Identify which cell holds the provided text, then report its [x, y] central coordinate. 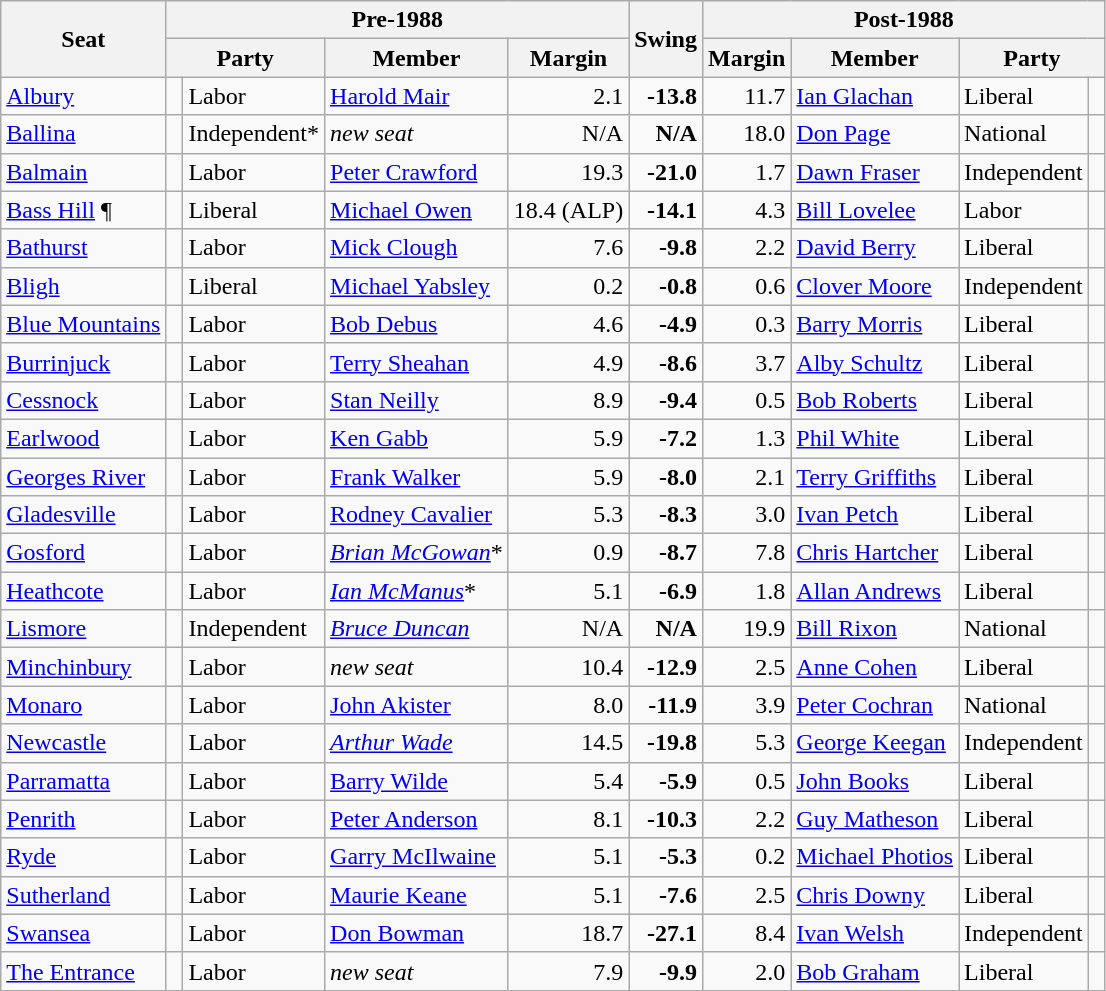
Ivan Welsh [875, 933]
2.0 [746, 971]
Michael Yabsley [417, 286]
Peter Cochran [875, 705]
-8.6 [666, 362]
0.6 [746, 286]
7.8 [746, 553]
Bill Lovelee [875, 210]
Bligh [84, 286]
Terry Sheahan [417, 362]
1.7 [746, 172]
Blue Mountains [84, 324]
Barry Wilde [417, 781]
1.3 [746, 438]
8.1 [568, 819]
-14.1 [666, 210]
Lismore [84, 629]
The Entrance [84, 971]
Michael Owen [417, 210]
3.0 [746, 515]
-8.0 [666, 477]
-9.9 [666, 971]
Ian Glachan [875, 96]
David Berry [875, 248]
8.9 [568, 400]
Ballina [84, 134]
0.9 [568, 553]
7.6 [568, 248]
-0.8 [666, 286]
Heathcote [84, 591]
Cessnock [84, 400]
Chris Hartcher [875, 553]
3.9 [746, 705]
Rodney Cavalier [417, 515]
Peter Anderson [417, 819]
Pre-1988 [398, 20]
Bob Graham [875, 971]
John Books [875, 781]
Georges River [84, 477]
Bob Debus [417, 324]
Bob Roberts [875, 400]
4.6 [568, 324]
Burrinjuck [84, 362]
Penrith [84, 819]
Seat [84, 39]
Bruce Duncan [417, 629]
Arthur Wade [417, 743]
Newcastle [84, 743]
Monaro [84, 705]
Independent* [254, 134]
0.3 [746, 324]
Gosford [84, 553]
Phil White [875, 438]
11.7 [746, 96]
John Akister [417, 705]
Bathurst [84, 248]
4.9 [568, 362]
Chris Downy [875, 895]
Swansea [84, 933]
Harold Mair [417, 96]
Allan Andrews [875, 591]
Dawn Fraser [875, 172]
1.8 [746, 591]
Alby Schultz [875, 362]
4.3 [746, 210]
-8.3 [666, 515]
18.0 [746, 134]
18.4 (ALP) [568, 210]
-27.1 [666, 933]
19.3 [568, 172]
-13.8 [666, 96]
Frank Walker [417, 477]
Earlwood [84, 438]
-21.0 [666, 172]
Anne Cohen [875, 667]
8.0 [568, 705]
-7.6 [666, 895]
10.4 [568, 667]
Albury [84, 96]
-9.8 [666, 248]
Gladesville [84, 515]
Bass Hill ¶ [84, 210]
Ivan Petch [875, 515]
Bill Rixon [875, 629]
-11.9 [666, 705]
-9.4 [666, 400]
-10.3 [666, 819]
-8.7 [666, 553]
Ken Gabb [417, 438]
Don Page [875, 134]
8.4 [746, 933]
Parramatta [84, 781]
-6.9 [666, 591]
5.4 [568, 781]
18.7 [568, 933]
-4.9 [666, 324]
-5.9 [666, 781]
Post-1988 [904, 20]
Mick Clough [417, 248]
Brian McGowan* [417, 553]
-12.9 [666, 667]
Swing [666, 39]
-19.8 [666, 743]
Clover Moore [875, 286]
3.7 [746, 362]
Minchinbury [84, 667]
Maurie Keane [417, 895]
Barry Morris [875, 324]
Terry Griffiths [875, 477]
Michael Photios [875, 857]
14.5 [568, 743]
Ryde [84, 857]
Sutherland [84, 895]
Don Bowman [417, 933]
19.9 [746, 629]
-7.2 [666, 438]
Garry McIlwaine [417, 857]
-5.3 [666, 857]
Stan Neilly [417, 400]
George Keegan [875, 743]
Ian McManus* [417, 591]
Balmain [84, 172]
Peter Crawford [417, 172]
7.9 [568, 971]
Guy Matheson [875, 819]
